Scan for the cell matching the given text and deliver its (x, y) coordinate at center. 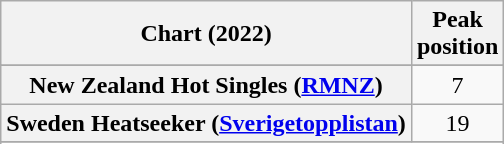
Peakposition (457, 34)
7 (457, 85)
Chart (2022) (206, 34)
Sweden Heatseeker (Sverigetopplistan) (206, 123)
New Zealand Hot Singles (RMNZ) (206, 85)
19 (457, 123)
